For the text-containing cell, return its midpoint in [X, Y] coordinate format. 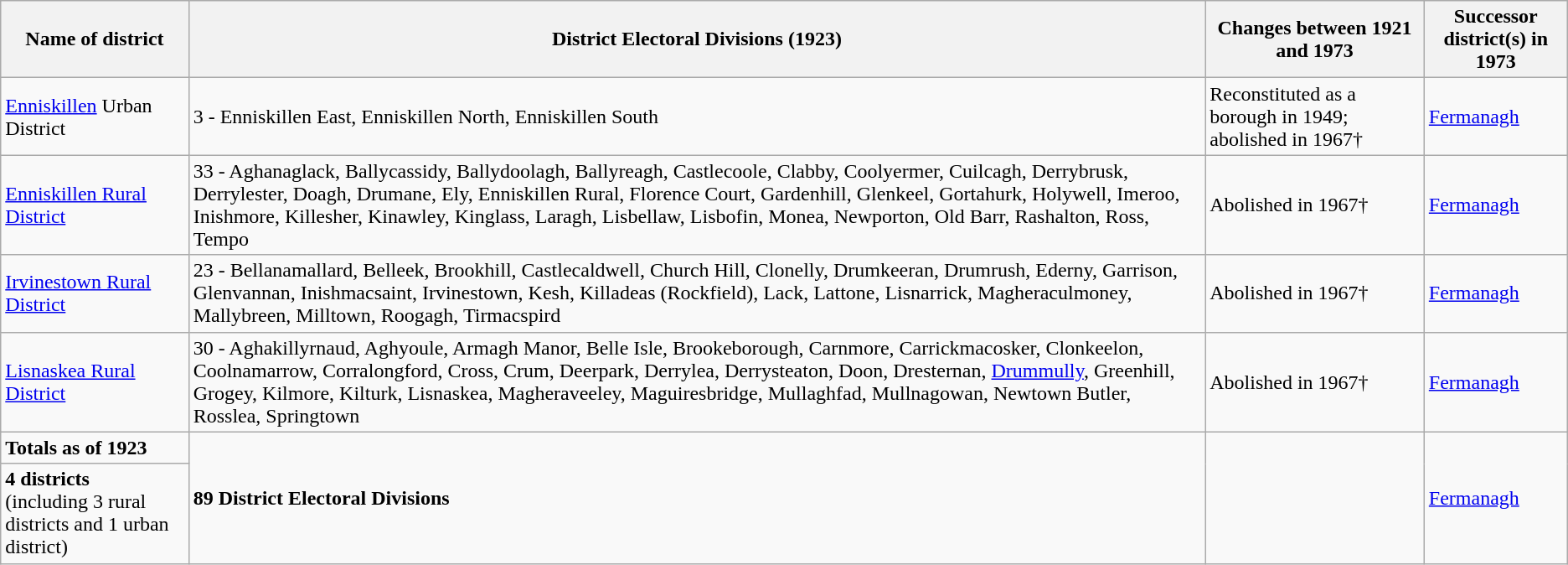
Name of district [95, 39]
Enniskillen Rural District [95, 205]
89 District Electoral Divisions [697, 498]
Irvinestown Rural District [95, 293]
3 - Enniskillen East, Enniskillen North, Enniskillen South [697, 117]
Reconstituted as a borough in 1949; abolished in 1967† [1315, 117]
Lisnaskea Rural District [95, 382]
Changes between 1921 and 1973 [1315, 39]
Totals as of 1923 [95, 448]
4 districts(including 3 rural districts and 1 urban district) [95, 513]
District Electoral Divisions (1923) [697, 39]
Enniskillen Urban District [95, 117]
Successor district(s) in 1973 [1496, 39]
